For the text-containing cell, return its midpoint in [X, Y] coordinate format. 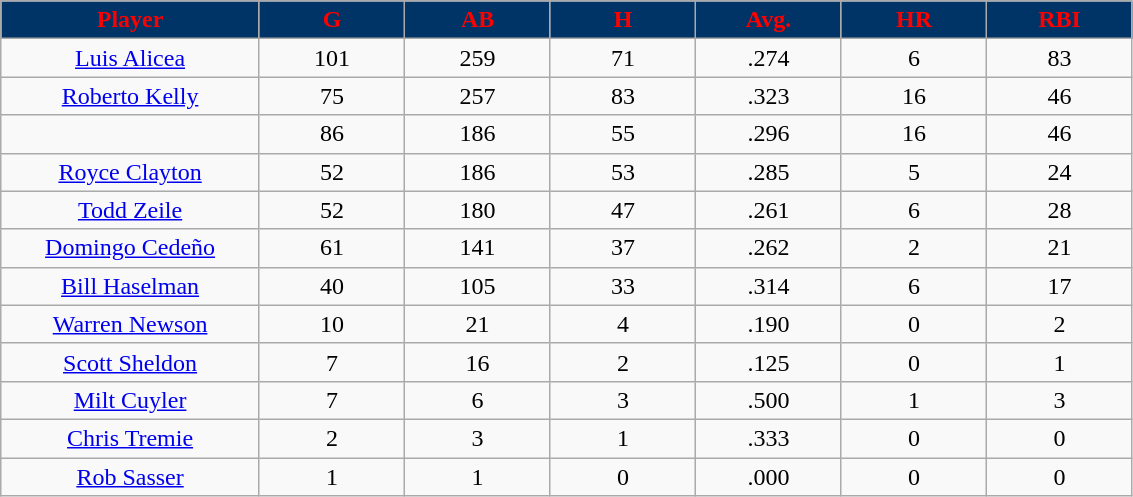
40 [332, 286]
Player [130, 20]
105 [478, 286]
.333 [768, 438]
86 [332, 134]
37 [622, 248]
.261 [768, 210]
55 [622, 134]
Todd Zeile [130, 210]
H [622, 20]
28 [1060, 210]
Rob Sasser [130, 477]
53 [622, 172]
Roberto Kelly [130, 96]
141 [478, 248]
G [332, 20]
Bill Haselman [130, 286]
Luis Alicea [130, 58]
Scott Sheldon [130, 362]
17 [1060, 286]
HR [914, 20]
47 [622, 210]
.000 [768, 477]
.296 [768, 134]
71 [622, 58]
Milt Cuyler [130, 400]
4 [622, 324]
101 [332, 58]
Domingo Cedeño [130, 248]
.500 [768, 400]
10 [332, 324]
259 [478, 58]
75 [332, 96]
5 [914, 172]
Royce Clayton [130, 172]
.262 [768, 248]
61 [332, 248]
.285 [768, 172]
Chris Tremie [130, 438]
.190 [768, 324]
180 [478, 210]
257 [478, 96]
RBI [1060, 20]
Warren Newson [130, 324]
24 [1060, 172]
.323 [768, 96]
.314 [768, 286]
.125 [768, 362]
AB [478, 20]
Avg. [768, 20]
.274 [768, 58]
33 [622, 286]
